Scan for the cell matching the given text and deliver its (X, Y) coordinate at center. 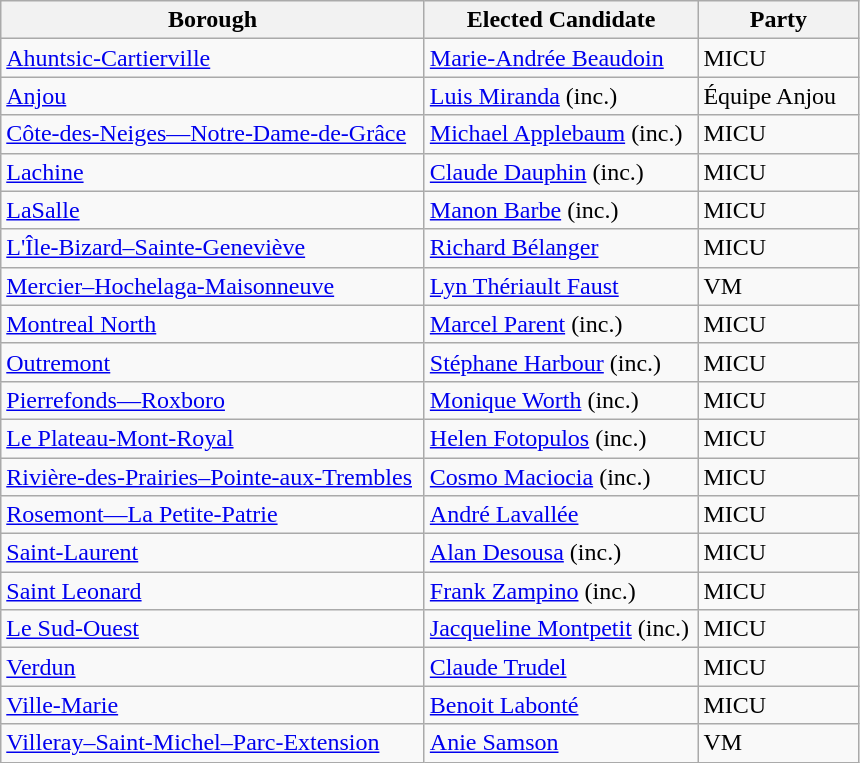
Lyn Thériault Faust (561, 286)
Saint-Laurent (213, 553)
Équipe Anjou (778, 96)
André Lavallée (561, 515)
Pierrefonds—Roxboro (213, 400)
Benoit Labonté (561, 705)
Rivière-des-Prairies–Pointe-aux-Trembles (213, 477)
Côte-des-Neiges—Notre-Dame-de-Grâce (213, 134)
Monique Worth (inc.) (561, 400)
LaSalle (213, 210)
Lachine (213, 172)
Luis Miranda (inc.) (561, 96)
Outremont (213, 362)
Verdun (213, 667)
Le Plateau-Mont-Royal (213, 438)
Cosmo Maciocia (inc.) (561, 477)
Marcel Parent (inc.) (561, 324)
Alan Desousa (inc.) (561, 553)
Helen Fotopulos (inc.) (561, 438)
Jacqueline Montpetit (inc.) (561, 629)
Elected Candidate (561, 20)
Claude Trudel (561, 667)
Frank Zampino (inc.) (561, 591)
Anie Samson (561, 743)
Michael Applebaum (inc.) (561, 134)
Saint Leonard (213, 591)
Richard Bélanger (561, 248)
Montreal North (213, 324)
Manon Barbe (inc.) (561, 210)
Le Sud-Ouest (213, 629)
Anjou (213, 96)
L'Île-Bizard–Sainte-Geneviève (213, 248)
Rosemont—La Petite-Patrie (213, 515)
Stéphane Harbour (inc.) (561, 362)
Party (778, 20)
Ville-Marie (213, 705)
Mercier–Hochelaga-Maisonneuve (213, 286)
Ahuntsic-Cartierville (213, 58)
Villeray–Saint-Michel–Parc-Extension (213, 743)
Marie-Andrée Beaudoin (561, 58)
Borough (213, 20)
Claude Dauphin (inc.) (561, 172)
